Scan for the cell matching the given text and deliver its [X, Y] coordinate at center. 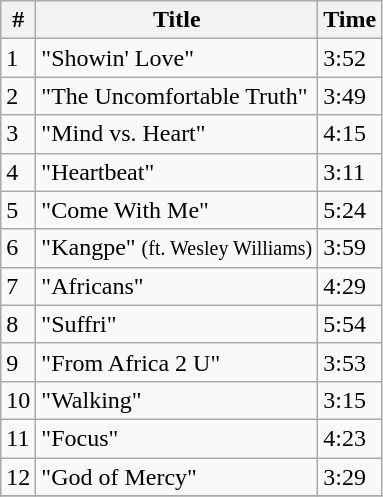
5:54 [350, 324]
7 [18, 286]
3 [18, 134]
"Suffri" [177, 324]
3:59 [350, 248]
11 [18, 438]
"Africans" [177, 286]
8 [18, 324]
"Focus" [177, 438]
1 [18, 58]
4:15 [350, 134]
3:15 [350, 400]
10 [18, 400]
"From Africa 2 U" [177, 362]
"Come With Me" [177, 210]
12 [18, 477]
5 [18, 210]
# [18, 20]
3:53 [350, 362]
3:52 [350, 58]
"The Uncomfortable Truth" [177, 96]
4 [18, 172]
"Heartbeat" [177, 172]
3:29 [350, 477]
"God of Mercy" [177, 477]
5:24 [350, 210]
3:11 [350, 172]
"Mind vs. Heart" [177, 134]
"Kangpe" (ft. Wesley Williams) [177, 248]
2 [18, 96]
4:29 [350, 286]
Time [350, 20]
"Showin' Love" [177, 58]
6 [18, 248]
9 [18, 362]
Title [177, 20]
3:49 [350, 96]
"Walking" [177, 400]
4:23 [350, 438]
